For the text-containing cell, return its midpoint in (X, Y) coordinate format. 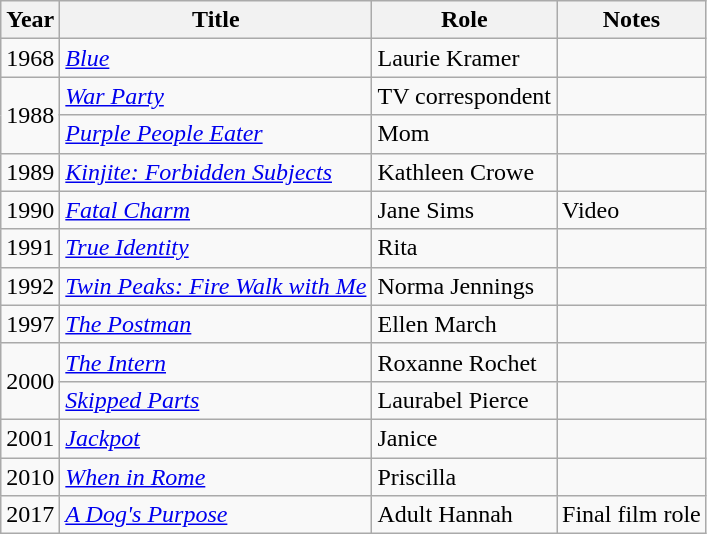
Notes (632, 20)
Fatal Charm (216, 210)
A Dog's Purpose (216, 515)
Roxanne Rochet (464, 362)
Twin Peaks: Fire Walk with Me (216, 286)
Year (30, 20)
Title (216, 20)
Norma Jennings (464, 286)
The Intern (216, 362)
Video (632, 210)
Skipped Parts (216, 400)
2010 (30, 477)
1997 (30, 324)
1988 (30, 115)
1990 (30, 210)
True Identity (216, 248)
The Postman (216, 324)
Kinjite: Forbidden Subjects (216, 172)
1991 (30, 248)
2001 (30, 438)
Laurie Kramer (464, 58)
Kathleen Crowe (464, 172)
War Party (216, 96)
1989 (30, 172)
Blue (216, 58)
Laurabel Pierce (464, 400)
When in Rome (216, 477)
1992 (30, 286)
Role (464, 20)
Priscilla (464, 477)
Adult Hannah (464, 515)
Jackpot (216, 438)
Rita (464, 248)
Purple People Eater (216, 134)
Final film role (632, 515)
2017 (30, 515)
Janice (464, 438)
Jane Sims (464, 210)
TV correspondent (464, 96)
2000 (30, 381)
Ellen March (464, 324)
Mom (464, 134)
1968 (30, 58)
